For the text-containing cell, return its midpoint in [X, Y] coordinate format. 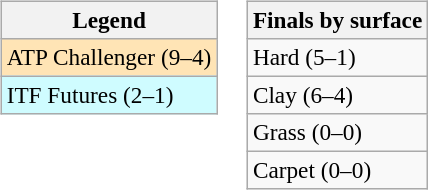
Hard (5–1) [337, 57]
Carpet (0–0) [337, 171]
Grass (0–0) [337, 133]
Legend [108, 20]
ATP Challenger (9–4) [108, 57]
Finals by surface [337, 20]
ITF Futures (2–1) [108, 95]
Clay (6–4) [337, 95]
